Identify which cell holds the provided text, then report its [x, y] central coordinate. 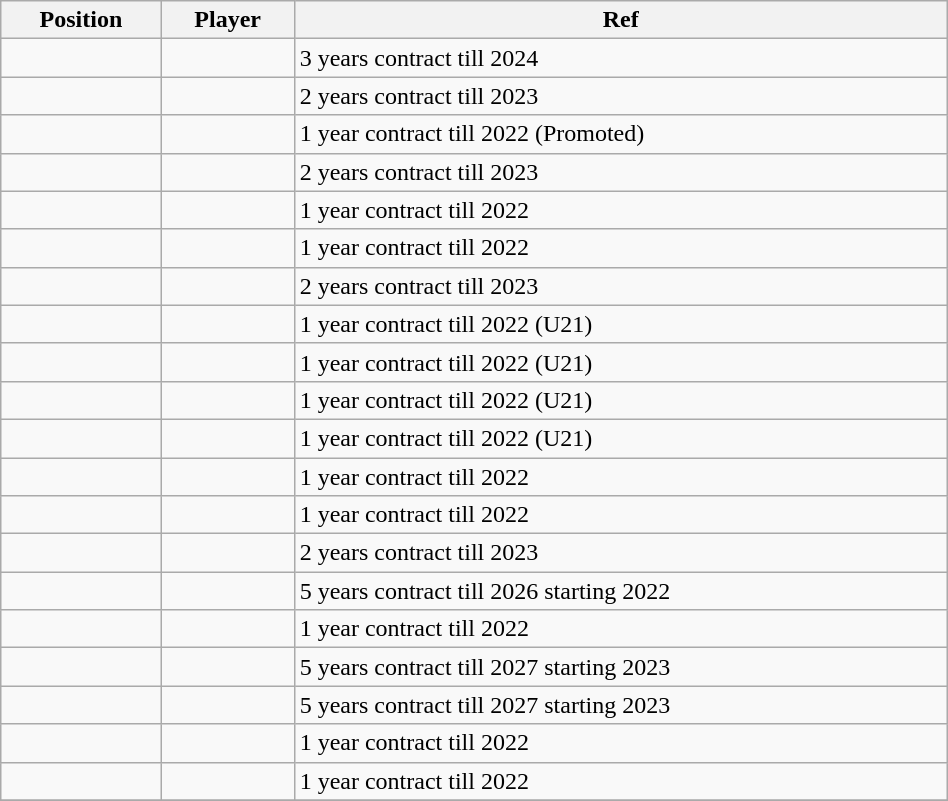
5 years contract till 2026 starting 2022 [620, 591]
3 years contract till 2024 [620, 58]
Player [228, 20]
1 year contract till 2022 (Promoted) [620, 134]
Position [81, 20]
Ref [620, 20]
